Scan for the cell matching the given text and deliver its [X, Y] coordinate at center. 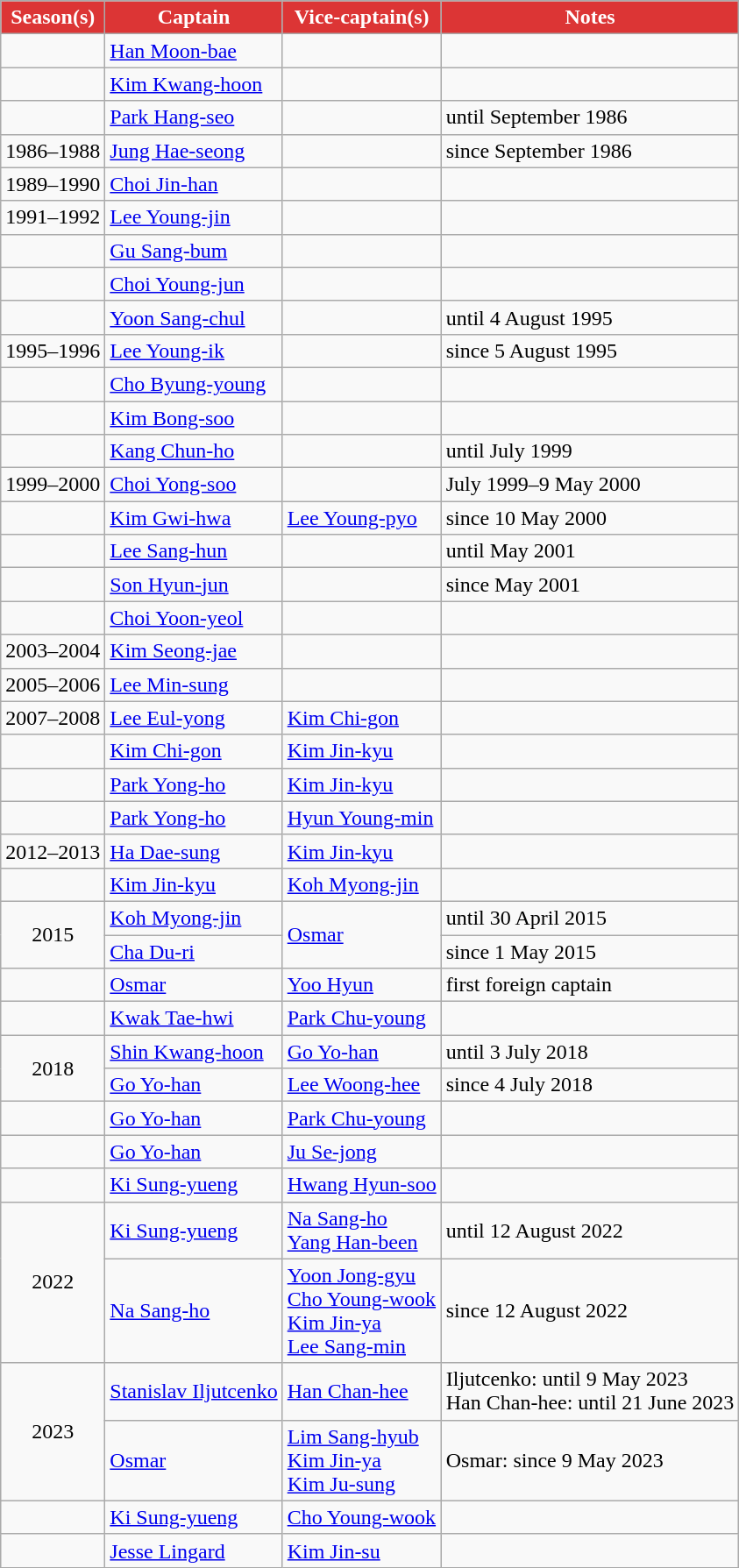
Park Hang-seo [194, 117]
since May 2001 [590, 585]
2022 [53, 1282]
2003–2004 [53, 651]
Choi Young-jun [194, 284]
Shin Kwang-hoon [194, 1052]
Lee Eul-yong [194, 718]
until 4 August 1995 [590, 317]
Choi Yoon-yeol [194, 618]
Vice-captain(s) [361, 18]
2015 [53, 934]
Kim Seong-jae [194, 651]
2023 [53, 1432]
Stanislav Iljutcenko [194, 1392]
until 30 April 2015 [590, 918]
Season(s) [53, 18]
until May 2001 [590, 551]
Notes [590, 18]
Choi Jin-han [194, 184]
1999–2000 [53, 485]
Yoon Jong-gyu Cho Young-wook Kim Jin-ya Lee Sang-min [361, 1311]
2005–2006 [53, 685]
Yoo Hyun [361, 985]
2018 [53, 1068]
Na Sang-ho Yang Han-been [361, 1231]
until July 1999 [590, 451]
Lee Young-jin [194, 217]
Lee Min-sung [194, 685]
Ju Se-jong [361, 1152]
Lee Woong-hee [361, 1085]
Kim Gwi-hwa [194, 518]
since 4 July 2018 [590, 1085]
Lee Sang-hun [194, 551]
first foreign captain [590, 985]
1989–1990 [53, 184]
Kim Jin-su [361, 1550]
Kim Kwang-hoon [194, 84]
Hyun Young-min [361, 818]
Lee Young-ik [194, 351]
Kang Chun-ho [194, 451]
Jung Hae-seong [194, 151]
Hwang Hyun-soo [361, 1185]
since 5 August 1995 [590, 351]
1986–1988 [53, 151]
Iljutcenko: until 9 May 2023Han Chan-hee: until 21 June 2023 [590, 1392]
Son Hyun-jun [194, 585]
until September 1986 [590, 117]
2007–2008 [53, 718]
July 1999–9 May 2000 [590, 485]
Yoon Sang-chul [194, 317]
1991–1992 [53, 217]
Cha Du-ri [194, 951]
Lee Young-pyo [361, 518]
until 3 July 2018 [590, 1052]
Han Chan-hee [361, 1392]
since 12 August 2022 [590, 1311]
Han Moon-bae [194, 51]
since 10 May 2000 [590, 518]
Lim Sang-hyub Kim Jin-ya Kim Ju-sung [361, 1460]
Kim Bong-soo [194, 418]
Cho Byung-young [194, 384]
until 12 August 2022 [590, 1231]
since September 1986 [590, 151]
Choi Yong-soo [194, 485]
Captain [194, 18]
Gu Sang-bum [194, 251]
since 1 May 2015 [590, 951]
Jesse Lingard [194, 1550]
1995–1996 [53, 351]
2012–2013 [53, 851]
Osmar: since 9 May 2023 [590, 1460]
Ha Dae-sung [194, 851]
Kwak Tae-hwi [194, 1018]
Cho Young-wook [361, 1517]
Na Sang-ho [194, 1311]
